Pinpoint the cell where the given text exists, returning its (x, y) midpoint coordinate. 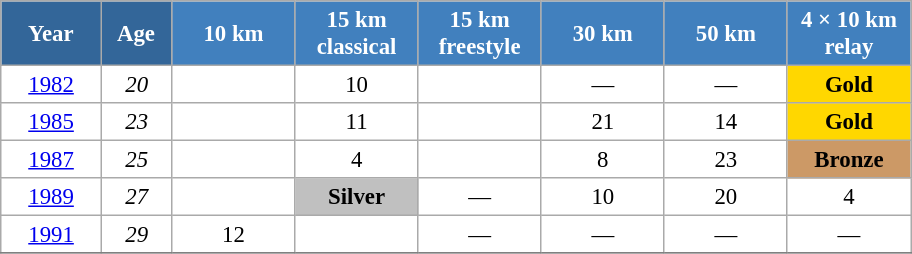
15 km freestyle (480, 34)
Silver (356, 197)
12 (234, 235)
30 km (602, 34)
4 × 10 km relay (848, 34)
15 km classical (356, 34)
1991 (52, 235)
11 (356, 122)
25 (136, 160)
1989 (52, 197)
Year (52, 34)
Age (136, 34)
29 (136, 235)
14 (726, 122)
1987 (52, 160)
1982 (52, 85)
27 (136, 197)
8 (602, 160)
10 km (234, 34)
Bronze (848, 160)
1985 (52, 122)
50 km (726, 34)
21 (602, 122)
